Return the [X, Y] coordinate for the center point of the cell that contains the specified text.  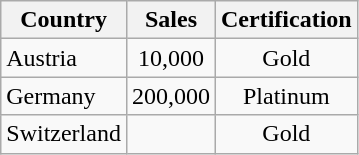
Austria [64, 58]
Germany [64, 96]
Certification [287, 20]
10,000 [170, 58]
Switzerland [64, 134]
Platinum [287, 96]
Country [64, 20]
200,000 [170, 96]
Sales [170, 20]
